Return the (x, y) coordinate for the center point of the cell that contains the specified text.  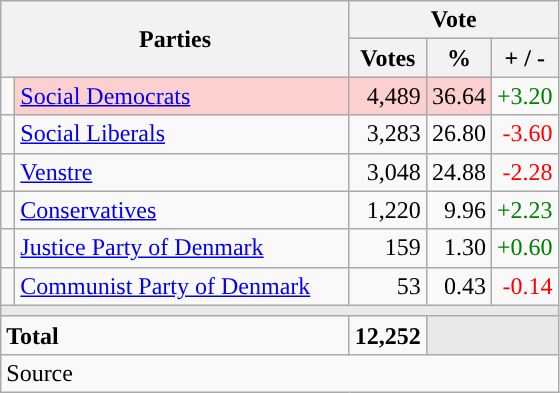
Source (280, 373)
Conservatives (182, 210)
-0.14 (524, 286)
Social Democrats (182, 96)
-3.60 (524, 134)
% (458, 58)
9.96 (458, 210)
4,489 (388, 96)
Vote (454, 20)
3,048 (388, 172)
0.43 (458, 286)
-2.28 (524, 172)
36.64 (458, 96)
+2.23 (524, 210)
53 (388, 286)
1.30 (458, 248)
Total (176, 335)
+0.60 (524, 248)
159 (388, 248)
24.88 (458, 172)
+ / - (524, 58)
Justice Party of Denmark (182, 248)
Communist Party of Denmark (182, 286)
3,283 (388, 134)
Parties (176, 39)
26.80 (458, 134)
12,252 (388, 335)
Venstre (182, 172)
+3.20 (524, 96)
Votes (388, 58)
1,220 (388, 210)
Social Liberals (182, 134)
